Extract the (X, Y) coordinate from the center of the cell holding the provided text.  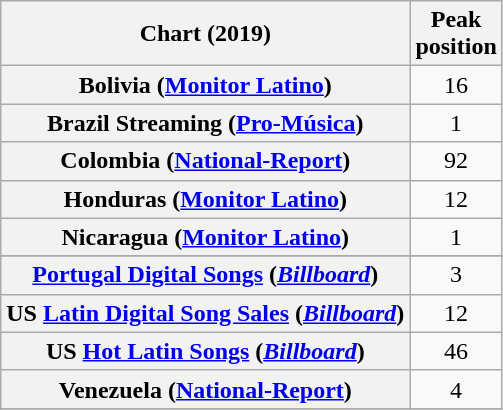
92 (456, 161)
Venezuela (National-Report) (206, 389)
Peakposition (456, 34)
Brazil Streaming (Pro-Música) (206, 123)
Chart (2019) (206, 34)
Colombia (National-Report) (206, 161)
US Latin Digital Song Sales (Billboard) (206, 313)
4 (456, 389)
46 (456, 351)
Honduras (Monitor Latino) (206, 199)
US Hot Latin Songs (Billboard) (206, 351)
16 (456, 85)
Portugal Digital Songs (Billboard) (206, 275)
3 (456, 275)
Nicaragua (Monitor Latino) (206, 237)
Bolivia (Monitor Latino) (206, 85)
